Detect which cell encompasses the target text, then output its [X, Y] center coordinate. 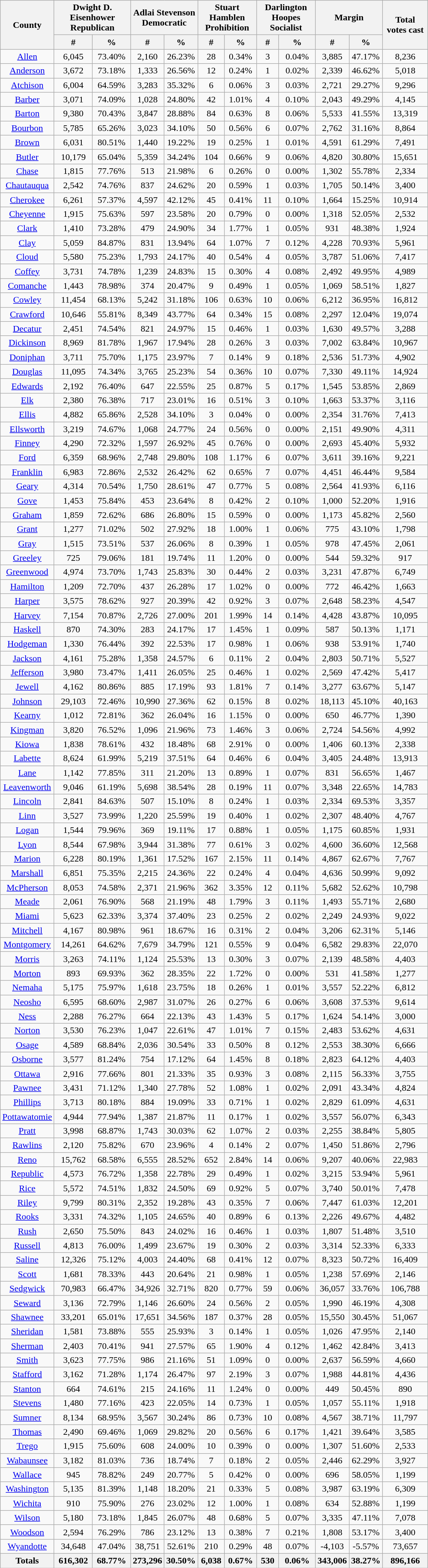
47.04% [111, 1546]
786 [148, 1532]
24.93% [366, 916]
0.13% [297, 1217]
1.43% [241, 1016]
634 [332, 1503]
0.29% [241, 1546]
75.35% [111, 873]
7,078 [405, 1518]
43.87% [366, 615]
3,348 [332, 787]
68.77% [111, 1560]
502 [148, 529]
0.51% [241, 400]
Ellsworth [27, 429]
2,569 [332, 673]
52.88% [366, 1503]
6,749 [405, 572]
890 [405, 1389]
1.09% [241, 1360]
71.12% [111, 1088]
50.72% [366, 1260]
5,932 [405, 443]
2,354 [332, 414]
392 [148, 644]
2,139 [332, 959]
Cloud [27, 257]
2,151 [332, 429]
-4,103 [332, 1546]
3,116 [405, 400]
76.90% [111, 902]
893 [73, 973]
5,242 [148, 300]
22.13% [181, 1016]
53.17% [366, 1532]
Labette [27, 758]
4,591 [332, 142]
76.52% [111, 730]
Douglas [27, 371]
68.60% [111, 1002]
Chautauqua [27, 185]
2,492 [332, 271]
58.51% [366, 286]
52.33% [366, 1245]
62.67% [366, 859]
Graham [27, 515]
9,799 [73, 1203]
47.17% [366, 56]
10,914 [405, 200]
51.48% [366, 1231]
4,436 [405, 1375]
61.99% [111, 758]
Cheyenne [27, 214]
686 [148, 515]
1,361 [148, 859]
1,988 [332, 1375]
75.12% [111, 1260]
81.03% [111, 1460]
5,805 [405, 1131]
2,528 [148, 414]
Miami [27, 916]
11,095 [73, 371]
1.17% [241, 458]
108 [211, 458]
Jewell [27, 687]
20.39% [181, 601]
1,918 [405, 1403]
Hamilton [27, 586]
8,624 [73, 758]
1,931 [405, 830]
283 [148, 629]
26.56% [181, 71]
2,297 [332, 314]
93 [211, 687]
22,070 [405, 945]
19.22% [181, 142]
72.79% [111, 1303]
52.61% [181, 1546]
75.23% [111, 257]
986 [148, 1360]
24.80% [181, 99]
6,555 [148, 1160]
1,838 [73, 744]
Darlington HoopesSocialist [286, 18]
21.98% [181, 171]
3,219 [73, 429]
2,542 [73, 185]
52.22% [366, 988]
5,147 [405, 687]
24.48% [366, 758]
28.61% [181, 486]
3,374 [148, 916]
26.04% [181, 715]
10,990 [148, 701]
Kearny [27, 715]
77.76% [111, 171]
4,767 [405, 816]
1,012 [73, 715]
73.40% [111, 56]
11,797 [405, 1417]
Pratt [27, 1131]
57.69% [366, 1274]
2,796 [405, 1145]
2,215 [148, 873]
80.51% [111, 142]
1,390 [405, 715]
74.09% [111, 99]
68.96% [111, 458]
9,296 [405, 85]
Doniphan [27, 357]
3,136 [73, 1303]
6,004 [73, 85]
62.31% [366, 930]
31.16% [366, 128]
27.00% [181, 615]
1,440 [148, 142]
30.50% [181, 1560]
74.78% [111, 271]
29,103 [73, 701]
Haskell [27, 629]
1,832 [148, 1188]
34.79% [181, 945]
3,740 [332, 1188]
22,983 [405, 1160]
0.35% [241, 1203]
4,161 [73, 658]
910 [73, 1503]
Totals [27, 1560]
26.28% [181, 586]
73.88% [111, 1331]
22.55% [181, 386]
5,059 [73, 243]
80.18% [111, 1102]
21.20% [181, 773]
1,705 [332, 185]
2,637 [332, 1360]
44.81% [366, 1375]
4,290 [73, 443]
3,611 [332, 458]
56.65% [366, 773]
4,820 [332, 157]
1,807 [332, 1231]
6,333 [405, 1245]
81.78% [111, 343]
81.24% [111, 1059]
22.65% [366, 787]
13,913 [405, 758]
8,969 [73, 343]
25.59% [181, 816]
38.84% [366, 1131]
837 [148, 185]
3,711 [73, 357]
Clark [27, 228]
Wyandotte [27, 1546]
1,815 [73, 171]
25.83% [181, 572]
Comanche [27, 286]
0.21% [297, 1532]
14,783 [405, 787]
75.90% [111, 1503]
0.37% [241, 1317]
Allen [27, 56]
Clay [27, 243]
75.82% [111, 1145]
11,454 [73, 300]
37.40% [181, 916]
26 [211, 1002]
3,672 [73, 71]
1,410 [73, 228]
58.23% [366, 601]
55.71% [366, 902]
Reno [27, 1160]
Rooks [27, 1217]
5,698 [148, 787]
Sumner [27, 1417]
54.14% [366, 1016]
Pottawatomie [27, 1117]
2,987 [148, 1002]
Trego [27, 1446]
52 [211, 1088]
Chase [27, 171]
52.62% [366, 887]
23.67% [181, 1245]
1.08% [241, 1088]
73.70% [111, 572]
71.02% [111, 529]
12,201 [405, 1203]
73.99% [111, 816]
1,808 [332, 1532]
4,308 [405, 1303]
1,740 [405, 644]
75.28% [111, 658]
50.14% [366, 185]
1,493 [332, 902]
3,431 [73, 1088]
6,228 [73, 859]
276 [148, 1503]
Lyon [27, 844]
Ellis [27, 414]
938 [332, 644]
2,490 [73, 1432]
1,630 [332, 329]
20.64% [181, 1274]
1.20% [241, 558]
30.03% [181, 1131]
26.92% [181, 443]
1,318 [332, 214]
62.29% [366, 1460]
479 [148, 228]
3,023 [148, 128]
1.02% [241, 586]
7,447 [332, 1203]
1,859 [73, 515]
2,594 [73, 1532]
74.51% [111, 1188]
29 [211, 1174]
80.98% [111, 930]
961 [148, 930]
46.62% [366, 71]
0.31% [241, 930]
2,680 [405, 902]
1,967 [148, 343]
Greenwood [27, 572]
43.34% [366, 1088]
736 [148, 1460]
70.41% [111, 1346]
27.57% [181, 1346]
24.57% [181, 658]
3,288 [405, 329]
Leavenworth [27, 787]
2,553 [332, 1045]
61.29% [366, 142]
34.56% [181, 1317]
12,568 [405, 844]
2,724 [332, 730]
5,533 [332, 114]
60.13% [366, 744]
2,533 [405, 1446]
Ottawa [27, 1073]
3,608 [332, 1002]
927 [148, 601]
1,597 [148, 443]
Dickinson [27, 343]
Marshall [27, 873]
4,162 [73, 687]
2,115 [332, 1073]
4,228 [332, 243]
1,028 [148, 99]
51 [211, 1360]
4,974 [73, 572]
40.06% [366, 1160]
27.36% [181, 701]
9,022 [405, 916]
0.44% [241, 572]
-5.57% [366, 1546]
3,623 [73, 1360]
30.45% [366, 1317]
21.16% [181, 1360]
42.84% [366, 1346]
5,623 [73, 916]
Crawford [27, 314]
0.66% [241, 157]
46.42% [366, 586]
2,451 [73, 329]
369 [148, 830]
Washington [27, 1489]
3,206 [332, 930]
1.81% [241, 687]
2,352 [148, 1203]
106,788 [405, 1288]
68.13% [111, 300]
4,573 [73, 1174]
1.72% [241, 973]
6,851 [73, 873]
79.96% [111, 830]
73 [211, 730]
30.80% [366, 157]
48.38% [366, 228]
4,824 [405, 1088]
78.33% [111, 1274]
2,255 [332, 1131]
2,726 [148, 615]
1,340 [148, 1088]
25.93% [181, 1331]
530 [267, 1560]
27.78% [181, 1088]
38.30% [366, 1045]
Stafford [27, 1375]
22.61% [181, 1031]
6,031 [73, 142]
1,330 [73, 644]
73.51% [111, 543]
2,192 [73, 386]
50.13% [366, 629]
8,053 [73, 887]
13.94% [181, 243]
80.86% [111, 687]
12.04% [366, 314]
4,882 [73, 414]
0.38% [241, 1532]
2,146 [405, 1274]
27.92% [181, 529]
Cowley [27, 300]
1,443 [73, 286]
650 [332, 715]
47.11% [366, 1518]
3,413 [405, 1346]
Ford [27, 458]
75.70% [111, 357]
76.72% [111, 1174]
423 [148, 1403]
Rice [27, 1188]
3,585 [405, 1432]
3,215 [332, 1174]
1,545 [332, 386]
23.01% [181, 400]
76.38% [111, 400]
47.95% [366, 1331]
56.33% [366, 1073]
4,989 [405, 271]
0.93% [241, 1073]
616,302 [73, 1560]
1,146 [148, 1303]
3,277 [332, 687]
4,600 [332, 844]
Russell [27, 1245]
50.71% [366, 658]
21.87% [181, 1117]
1,105 [148, 1217]
29.83% [366, 945]
74.11% [111, 959]
4,482 [405, 1217]
Jefferson [27, 673]
201 [211, 615]
77.16% [111, 1403]
6,582 [332, 945]
59.32% [366, 558]
24.16% [181, 1389]
1,499 [148, 1245]
8,864 [405, 128]
Republic [27, 1174]
5,527 [405, 658]
6,261 [73, 200]
1,307 [332, 1446]
Margin [349, 18]
2,564 [332, 486]
15,762 [73, 1160]
68.84% [111, 1045]
6,038 [211, 1560]
978 [332, 543]
6,116 [405, 486]
1,681 [73, 1274]
64.59% [111, 85]
870 [73, 629]
2,446 [332, 1460]
1.24% [241, 1389]
3,575 [73, 601]
2,762 [332, 128]
19.74% [181, 558]
66.47% [111, 1288]
2,249 [332, 916]
77.85% [111, 773]
24.62% [181, 185]
18.20% [181, 1489]
73.47% [111, 673]
64.62% [111, 945]
Wallace [27, 1475]
34,926 [148, 1288]
2,721 [332, 85]
896,166 [405, 1560]
449 [332, 1389]
21.33% [181, 1073]
Woodson [27, 1532]
2,560 [405, 515]
73,657 [405, 1546]
273,296 [148, 1560]
43.10% [366, 529]
3,567 [148, 1417]
Harper [27, 601]
3,755 [405, 1073]
Kiowa [27, 744]
McPherson [27, 887]
74.32% [111, 1217]
2,803 [332, 658]
26.42% [181, 472]
9,046 [73, 787]
8,236 [405, 56]
2,226 [332, 1217]
70.54% [111, 486]
84.63% [111, 801]
Kingman [27, 730]
69.93% [111, 973]
76.40% [111, 386]
5,580 [73, 257]
43.77% [181, 314]
29.80% [181, 458]
78.62% [111, 601]
77.66% [111, 1073]
74.54% [111, 329]
6,309 [405, 1489]
6,666 [405, 1045]
453 [148, 501]
2,403 [73, 1346]
61.03% [366, 1203]
5,572 [73, 1188]
50.45% [366, 1389]
19.09% [181, 1102]
3,713 [73, 1102]
0.68% [241, 1518]
Mitchell [27, 930]
Anderson [27, 71]
37.53% [366, 1002]
513 [148, 171]
1,171 [405, 629]
78.82% [111, 1475]
72.70% [111, 586]
Dwight D. EisenhowerRepublican [93, 18]
County [27, 25]
Rush [27, 1231]
53.94% [366, 1174]
21.19% [181, 902]
61.19% [111, 787]
1,453 [73, 501]
52.05% [366, 214]
4,428 [332, 615]
70,983 [73, 1288]
537 [148, 543]
311 [148, 773]
65.26% [111, 128]
1,068 [148, 429]
1,750 [148, 486]
4,992 [405, 730]
885 [148, 687]
Jackson [27, 658]
181 [148, 558]
1,148 [148, 1489]
4,867 [332, 859]
1,798 [405, 529]
104 [211, 157]
15,550 [332, 1317]
55.11% [366, 1403]
1.46% [241, 730]
2,483 [332, 1031]
1,793 [148, 257]
6,212 [332, 300]
31.18% [181, 300]
77 [211, 844]
5,417 [405, 673]
74.76% [111, 185]
34,648 [73, 1546]
1,924 [405, 228]
7,478 [405, 1188]
Butler [27, 157]
72.46% [111, 701]
14,261 [73, 945]
23.58% [181, 214]
15,651 [405, 157]
9,207 [332, 1160]
4,311 [405, 429]
4,636 [332, 873]
56.07% [366, 1117]
Meade [27, 902]
10,646 [73, 314]
12,326 [73, 1260]
941 [148, 1346]
9,221 [405, 458]
23.02% [181, 1503]
2.15% [241, 859]
61.09% [366, 1102]
2,338 [405, 744]
2,536 [332, 357]
1,220 [148, 816]
45.40% [366, 443]
2,371 [148, 887]
2.84% [241, 1160]
19.28% [181, 1203]
9,614 [405, 1002]
10,798 [405, 887]
1,173 [332, 515]
69 [211, 1188]
775 [332, 529]
2,380 [73, 400]
1.77% [241, 228]
46.77% [366, 715]
2,036 [148, 1045]
2,648 [332, 601]
97 [211, 1375]
10,095 [405, 615]
696 [332, 1475]
50.99% [366, 873]
2,307 [332, 816]
26.47% [181, 1375]
3,162 [73, 1375]
Barton [27, 114]
39.64% [366, 1432]
26.23% [181, 56]
544 [332, 558]
2,288 [73, 1016]
50.01% [366, 1188]
7,330 [332, 371]
56.59% [366, 1360]
568 [148, 902]
Greeley [27, 558]
28.35% [181, 973]
1,467 [405, 773]
1.15% [241, 715]
1,421 [332, 1432]
10,967 [405, 343]
1,333 [148, 71]
3.35% [241, 887]
2,841 [73, 801]
821 [148, 329]
Cherokee [27, 200]
Wilson [27, 1518]
215 [148, 1389]
41.58% [366, 973]
2.91% [241, 744]
67.98% [111, 844]
25.53% [181, 959]
0.33% [241, 1489]
39.16% [366, 458]
647 [148, 386]
Riley [27, 1203]
3,787 [332, 257]
2.19% [241, 1375]
Montgomery [27, 945]
80.31% [111, 1203]
121 [211, 945]
3,765 [148, 371]
531 [332, 973]
187 [211, 1317]
1,057 [332, 1403]
1.90% [241, 1346]
Adlai StevensonDemocratic [164, 18]
79.06% [111, 558]
8,323 [332, 1260]
7,413 [405, 414]
Grant [27, 529]
4,547 [405, 601]
Marion [27, 859]
3,510 [405, 1231]
59 [267, 1288]
2,339 [332, 71]
8,134 [73, 1417]
47.45% [366, 543]
3,331 [73, 1217]
26.80% [181, 515]
0.88% [241, 830]
29.82% [181, 1432]
54 [211, 371]
18.48% [181, 744]
2,693 [332, 443]
374 [148, 286]
46.44% [366, 472]
38.54% [181, 787]
69.46% [111, 1432]
Hodgeman [27, 644]
1,142 [73, 773]
Barber [27, 99]
22.78% [181, 1174]
2,091 [332, 1088]
54.56% [366, 730]
1,450 [332, 1145]
23.64% [181, 501]
Phillips [27, 1102]
2,650 [73, 1231]
Neosho [27, 1002]
33.76% [366, 1288]
1,174 [148, 1375]
53.85% [366, 386]
14,924 [405, 371]
725 [73, 558]
3,927 [405, 1460]
74.61% [111, 1389]
7,767 [405, 859]
Morton [27, 973]
57.37% [111, 200]
Nemaha [27, 988]
2,869 [405, 386]
1,026 [332, 1331]
Lincoln [27, 801]
26.60% [181, 1303]
36,057 [332, 1288]
Brown [27, 142]
6,812 [405, 988]
78.98% [111, 286]
75.97% [111, 988]
2,916 [73, 1073]
Sedgwick [27, 1288]
75.50% [111, 1231]
76.29% [111, 1532]
Sheridan [27, 1331]
608 [148, 1446]
49.95% [366, 271]
1,515 [73, 543]
843 [148, 1231]
1,387 [148, 1117]
210 [211, 1546]
3,987 [332, 1489]
2,748 [148, 458]
45.10% [366, 701]
62.33% [111, 916]
754 [148, 1059]
26.05% [181, 673]
6,595 [73, 1002]
36.60% [366, 844]
0.61% [241, 844]
19.11% [181, 830]
587 [332, 629]
5,180 [73, 1518]
75.84% [111, 501]
1,096 [148, 730]
6,983 [73, 472]
17,651 [148, 1317]
58.05% [366, 1475]
15.10% [181, 801]
Linn [27, 816]
2,829 [332, 1102]
63.67% [366, 687]
3,885 [332, 56]
50 [211, 128]
Wabaunsee [27, 1460]
16,812 [405, 300]
1,124 [148, 959]
8,544 [73, 844]
Edwards [27, 386]
22.05% [181, 1403]
2,823 [332, 1059]
0.09% [297, 629]
74.30% [111, 629]
3,998 [73, 1131]
80.19% [111, 859]
65 [211, 1346]
Scott [27, 1274]
37.51% [181, 758]
5,785 [73, 128]
25.23% [181, 371]
4,597 [148, 200]
1,664 [332, 200]
71.28% [111, 1375]
Shawnee [27, 1317]
73.28% [111, 228]
Logan [27, 830]
Franklin [27, 472]
13,319 [405, 114]
432 [148, 744]
48.58% [366, 959]
35.32% [181, 85]
41.93% [366, 486]
3,182 [73, 1460]
Stuart HamblenProhibition [227, 18]
47.87% [366, 572]
86 [211, 1417]
Gray [27, 543]
55.81% [111, 314]
68.87% [111, 1131]
5,682 [332, 887]
0.54% [241, 257]
23.75% [181, 988]
24.00% [181, 1446]
3,000 [405, 1016]
4,003 [148, 1260]
Ness [27, 1016]
24.83% [181, 271]
4,944 [73, 1117]
Morris [27, 959]
9,092 [405, 873]
820 [211, 1288]
Wichita [27, 1503]
29.27% [366, 85]
17.19% [181, 687]
555 [148, 1331]
76.44% [111, 644]
24.65% [181, 1217]
5,175 [73, 988]
Rawlins [27, 1145]
0.71% [241, 1102]
1,827 [405, 286]
76.27% [111, 1016]
26.07% [181, 1518]
31.07% [181, 1002]
68.58% [111, 1160]
1,845 [148, 1518]
1,209 [73, 586]
65.01% [111, 1317]
19,074 [405, 314]
7,491 [405, 142]
670 [148, 1145]
65.04% [111, 157]
Saline [27, 1260]
38.27% [366, 1560]
68.95% [111, 1417]
53.62% [366, 1031]
3,731 [73, 271]
5,135 [73, 1489]
1,544 [73, 830]
3,944 [148, 844]
Atchison [27, 85]
597 [148, 214]
5,146 [405, 930]
23 [211, 916]
53.91% [366, 644]
75.60% [111, 1446]
17.52% [181, 859]
437 [148, 586]
30.24% [181, 1417]
33,201 [73, 1317]
Finney [27, 443]
77.94% [111, 1117]
24.02% [181, 1231]
0.76% [241, 443]
1,411 [148, 673]
2,140 [405, 1331]
3,357 [405, 801]
60.85% [366, 830]
51.60% [366, 1446]
3,283 [148, 85]
0.87% [241, 386]
78.61% [111, 744]
42.12% [181, 200]
24.50% [181, 1188]
4,589 [73, 1045]
772 [332, 586]
4,145 [405, 99]
55.78% [366, 171]
38,751 [148, 1546]
0.27% [241, 1002]
24.77% [181, 429]
77.75% [111, 1360]
884 [148, 1102]
3,231 [332, 572]
31.38% [181, 844]
Lane [27, 773]
1,480 [73, 1403]
801 [148, 1073]
6,045 [73, 56]
3,527 [73, 816]
38.71% [366, 1417]
4,167 [73, 930]
Osborne [27, 1059]
2,043 [332, 99]
1,406 [332, 744]
40,163 [405, 701]
7,154 [73, 615]
7,417 [405, 257]
1.79% [241, 902]
23.96% [181, 1145]
76.00% [111, 1245]
5,359 [148, 157]
51.86% [366, 1145]
65.86% [111, 414]
49.57% [366, 329]
3,980 [73, 673]
72.32% [111, 443]
8,349 [148, 314]
Stevens [27, 1403]
167 [211, 859]
1,462 [332, 1346]
1.99% [241, 615]
4,314 [73, 486]
443 [148, 1274]
51.06% [366, 257]
Osage [27, 1045]
Geary [27, 486]
72.86% [111, 472]
63.84% [366, 343]
64.12% [366, 1059]
945 [73, 1475]
7,679 [148, 945]
917 [405, 558]
106 [211, 300]
1,302 [332, 171]
52.20% [366, 501]
17.94% [181, 343]
3,847 [148, 114]
6,359 [73, 458]
81.39% [111, 1489]
3,335 [332, 1518]
72.62% [111, 515]
74.34% [111, 371]
46.19% [366, 1303]
30 [211, 572]
652 [211, 1160]
2,120 [73, 1145]
32.71% [181, 1288]
69.53% [366, 801]
51.73% [366, 357]
7,002 [332, 343]
63.19% [366, 1489]
3,820 [73, 730]
0.79% [241, 214]
26.06% [181, 543]
3,577 [73, 1059]
18,113 [332, 701]
Bourbon [27, 128]
5,219 [148, 758]
34 [211, 228]
1,000 [332, 501]
51,067 [405, 1317]
Johnson [27, 701]
0.19% [241, 787]
0.65% [241, 472]
45.82% [366, 515]
76.23% [111, 1031]
9,584 [405, 472]
3,405 [332, 758]
17.12% [181, 1059]
1,618 [148, 988]
4,902 [405, 357]
4,660 [405, 1360]
3,263 [73, 959]
49.90% [366, 429]
0.40% [241, 816]
70.43% [111, 114]
18.67% [181, 930]
3,530 [73, 1031]
Thomas [27, 1432]
23.12% [181, 1532]
70.93% [366, 243]
18.74% [181, 1460]
Seward [27, 1303]
Smith [27, 1360]
75.63% [111, 214]
9,380 [73, 114]
5,018 [405, 71]
0.50% [241, 1045]
1,624 [332, 1016]
Decatur [27, 329]
343,006 [332, 1560]
1,916 [405, 501]
931 [332, 228]
3,071 [73, 99]
24.36% [181, 873]
1,047 [148, 1031]
1,239 [148, 271]
717 [148, 400]
1,581 [73, 1331]
15.25% [366, 200]
249 [148, 1475]
3,314 [332, 1245]
30.54% [181, 1045]
Norton [27, 1031]
1,238 [332, 1274]
49.67% [366, 1217]
34.24% [181, 157]
10,179 [73, 157]
74.58% [111, 887]
Stanton [27, 1389]
20.47% [181, 286]
24.40% [181, 1260]
24.90% [181, 228]
0.55% [241, 945]
49.29% [366, 99]
4,813 [73, 1245]
507 [148, 801]
28.88% [181, 114]
0.67% [241, 1560]
53.37% [366, 400]
Total votes cast [405, 25]
1,990 [332, 1303]
22.53% [181, 644]
49.11% [366, 371]
70.87% [111, 615]
4,451 [332, 472]
23.97% [181, 357]
Gove [27, 501]
72.81% [111, 715]
Coffey [27, 271]
0.36% [241, 371]
74.67% [111, 429]
4,567 [332, 1417]
84 [211, 114]
Pawnee [27, 1088]
31.76% [366, 414]
84.87% [111, 243]
36.95% [366, 300]
41.55% [366, 114]
35 [211, 1073]
Harvey [27, 615]
28.52% [181, 1160]
Elk [27, 400]
20.77% [181, 1475]
Sherman [27, 1346]
2,160 [148, 56]
47.42% [366, 673]
6,343 [405, 1117]
24.97% [181, 329]
48.40% [366, 816]
16,409 [405, 1260]
